Return the (x, y) coordinate for the center point of the cell that contains the specified text.  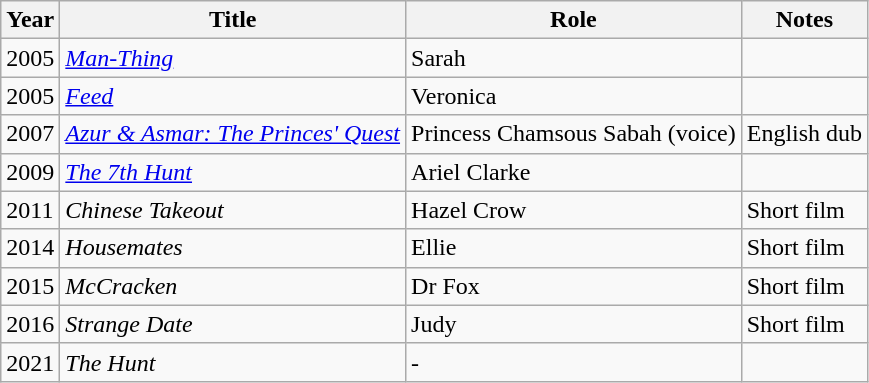
Chinese Takeout (233, 210)
2016 (30, 324)
2007 (30, 134)
Man-Thing (233, 58)
English dub (804, 134)
Dr Fox (574, 286)
2014 (30, 248)
McCracken (233, 286)
Princess Chamsous Sabah (voice) (574, 134)
2021 (30, 362)
Judy (574, 324)
- (574, 362)
Feed (233, 96)
Sarah (574, 58)
Role (574, 20)
The 7th Hunt (233, 172)
2015 (30, 286)
2009 (30, 172)
Veronica (574, 96)
Ellie (574, 248)
Strange Date (233, 324)
Ariel Clarke (574, 172)
Azur & Asmar: The Princes' Quest (233, 134)
The Hunt (233, 362)
Year (30, 20)
Notes (804, 20)
Title (233, 20)
Housemates (233, 248)
2011 (30, 210)
Hazel Crow (574, 210)
